Locate the cell with the specified text and output its [X, Y] center coordinate. 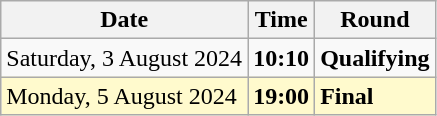
10:10 [282, 58]
Final [375, 96]
Monday, 5 August 2024 [124, 96]
Time [282, 20]
Saturday, 3 August 2024 [124, 58]
19:00 [282, 96]
Qualifying [375, 58]
Date [124, 20]
Round [375, 20]
